Detect which cell encompasses the target text, then output its [x, y] center coordinate. 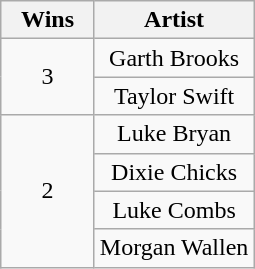
Dixie Chicks [174, 172]
Taylor Swift [174, 96]
2 [48, 191]
Wins [48, 20]
Morgan Wallen [174, 248]
Luke Bryan [174, 134]
Artist [174, 20]
Garth Brooks [174, 58]
Luke Combs [174, 210]
3 [48, 77]
